Extract the [X, Y] coordinate from the center of the cell holding the provided text.  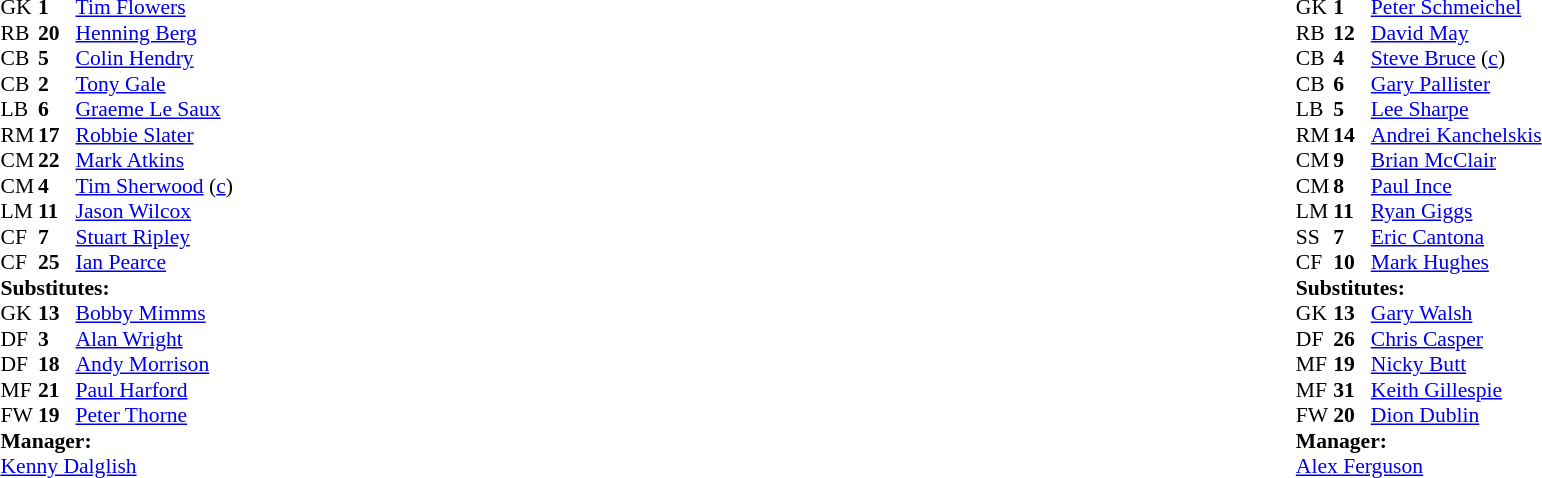
18 [57, 365]
Tim Sherwood (c) [155, 186]
Mark Hughes [1456, 263]
Keith Gillespie [1456, 390]
Stuart Ripley [155, 237]
Nicky Butt [1456, 365]
Brian McClair [1456, 161]
25 [57, 263]
Chris Casper [1456, 339]
Dion Dublin [1456, 415]
Andrei Kanchelskis [1456, 135]
Paul Harford [155, 390]
Alan Wright [155, 339]
SS [1315, 237]
14 [1352, 135]
2 [57, 84]
Robbie Slater [155, 135]
Gary Walsh [1456, 313]
17 [57, 135]
31 [1352, 390]
8 [1352, 186]
Lee Sharpe [1456, 109]
12 [1352, 33]
22 [57, 161]
10 [1352, 263]
Eric Cantona [1456, 237]
Ian Pearce [155, 263]
Gary Pallister [1456, 84]
Mark Atkins [155, 161]
Tony Gale [155, 84]
Steve Bruce (c) [1456, 59]
Jason Wilcox [155, 211]
21 [57, 390]
26 [1352, 339]
3 [57, 339]
David May [1456, 33]
Henning Berg [155, 33]
9 [1352, 161]
Paul Ince [1456, 186]
Ryan Giggs [1456, 211]
Graeme Le Saux [155, 109]
Peter Thorne [155, 415]
Bobby Mimms [155, 313]
Colin Hendry [155, 59]
Andy Morrison [155, 365]
